Scan for the cell matching the given text and deliver its (X, Y) coordinate at center. 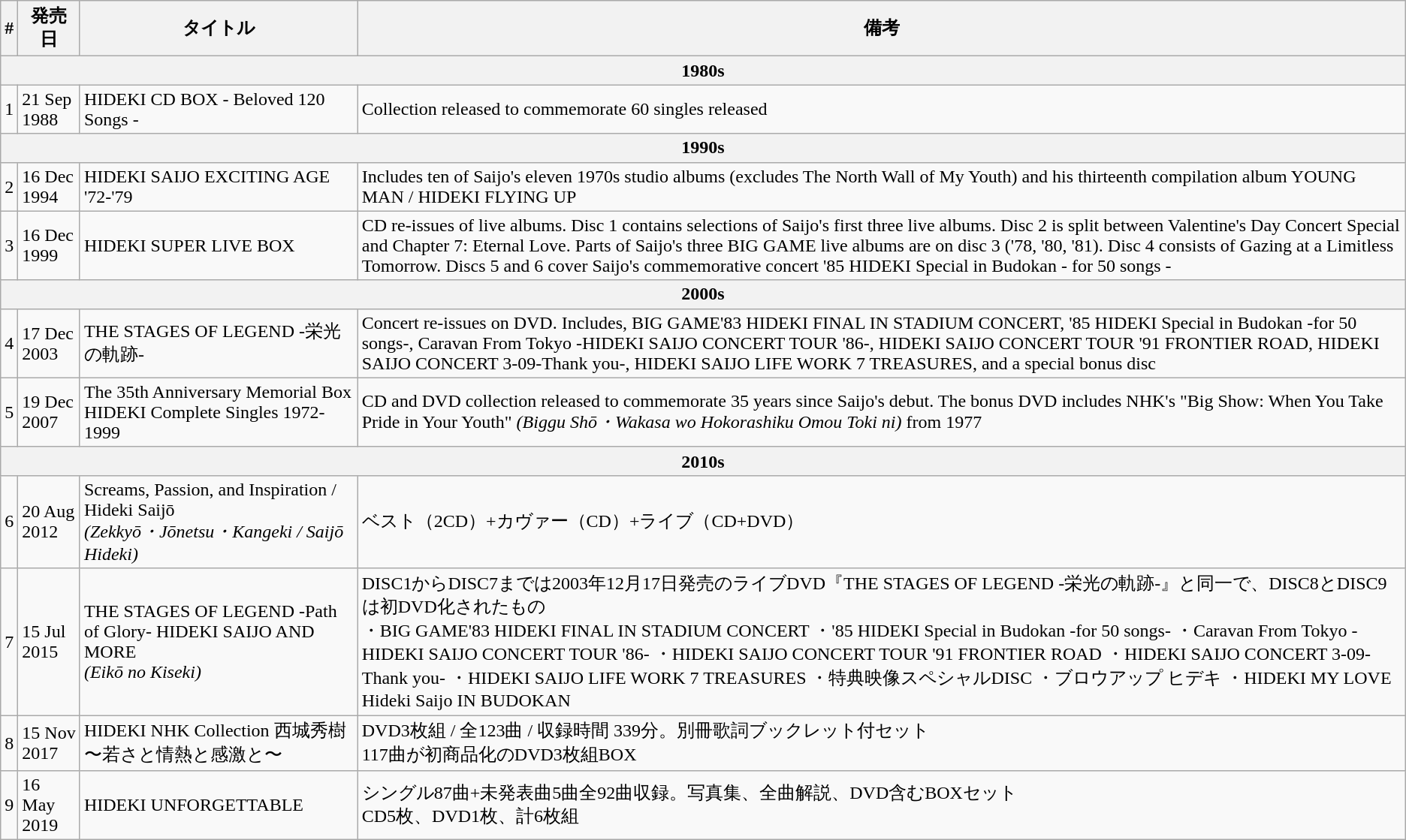
16 May 2019 (50, 805)
# (9, 29)
2010s (703, 461)
HIDEKI CD BOX - Beloved 120 Songs - (219, 110)
HIDEKI UNFORGETTABLE (219, 805)
発売日 (50, 29)
2 (9, 186)
16 Dec 1999 (50, 245)
8 (9, 742)
16 Dec 1994 (50, 186)
HIDEKI SUPER LIVE BOX (219, 245)
ベスト（2CD）+カヴァー（CD）+ライブ（CD+DVD） (882, 522)
The 35th Anniversary Memorial Box HIDEKI Complete Singles 1972-1999 (219, 412)
HIDEKI SAIJO EXCITING AGE '72-'79 (219, 186)
4 (9, 343)
17 Dec 2003 (50, 343)
THE STAGES OF LEGEND -栄光の軌跡- (219, 343)
3 (9, 245)
Screams, Passion, and Inspiration / Hideki Saijō(Zekkyō・Jōnetsu・Kangeki / Saijō Hideki) (219, 522)
1 (9, 110)
THE STAGES OF LEGEND -Path of Glory- HIDEKI SAIJO AND MORE(Eikō no Kiseki) (219, 642)
19 Dec 2007 (50, 412)
備考 (882, 29)
タイトル (219, 29)
シングル87曲+未発表曲5曲全92曲収録。写真集、全曲解説、DVD含むBOXセットCD5枚、DVD1枚、計6枚組 (882, 805)
6 (9, 522)
1990s (703, 148)
Collection released to commemorate 60 singles released (882, 110)
7 (9, 642)
1980s (703, 71)
9 (9, 805)
20 Aug 2012 (50, 522)
HIDEKI NHK Collection 西城秀樹 〜若さと情熱と感激と〜 (219, 742)
15 Nov 2017 (50, 742)
5 (9, 412)
15 Jul 2015 (50, 642)
DVD3枚組 / 全123曲 / 収録時間 339分。別冊歌詞ブックレット付セット117曲が初商品化のDVD3枚組BOX (882, 742)
2000s (703, 294)
21 Sep 1988 (50, 110)
